Capture the cell that displays the provided text and extract its [X, Y] central coordinate. 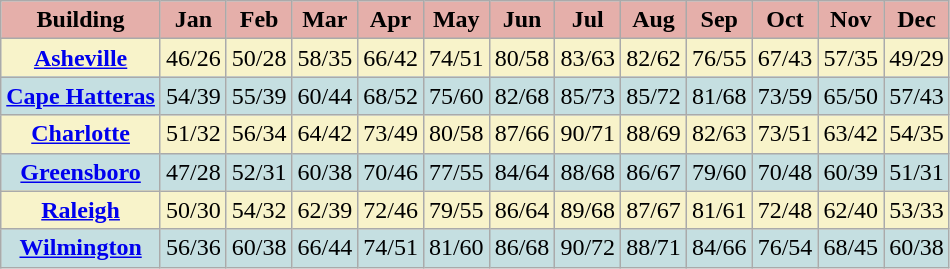
Apr [391, 20]
Aug [654, 20]
73/59 [785, 96]
Nov [851, 20]
May [456, 20]
88/69 [654, 134]
81/60 [456, 248]
83/63 [588, 58]
66/44 [325, 248]
82/63 [719, 134]
Jul [588, 20]
58/35 [325, 58]
50/30 [193, 210]
73/51 [785, 134]
54/32 [259, 210]
Charlotte [81, 134]
54/35 [917, 134]
86/68 [522, 248]
87/67 [654, 210]
55/39 [259, 96]
60/39 [851, 172]
68/52 [391, 96]
56/36 [193, 248]
Raleigh [81, 210]
Wilmington [81, 248]
57/35 [851, 58]
70/46 [391, 172]
Feb [259, 20]
52/31 [259, 172]
50/28 [259, 58]
Building [81, 20]
86/67 [654, 172]
Cape Hatteras [81, 96]
90/72 [588, 248]
72/46 [391, 210]
Jan [193, 20]
86/64 [522, 210]
82/62 [654, 58]
76/54 [785, 248]
76/55 [719, 58]
79/60 [719, 172]
51/31 [917, 172]
56/34 [259, 134]
88/71 [654, 248]
90/71 [588, 134]
66/42 [391, 58]
47/28 [193, 172]
89/68 [588, 210]
75/60 [456, 96]
62/40 [851, 210]
51/32 [193, 134]
70/48 [785, 172]
Oct [785, 20]
84/64 [522, 172]
Sep [719, 20]
67/43 [785, 58]
60/44 [325, 96]
64/42 [325, 134]
79/55 [456, 210]
77/55 [456, 172]
87/66 [522, 134]
62/39 [325, 210]
Jun [522, 20]
57/43 [917, 96]
54/39 [193, 96]
85/72 [654, 96]
73/49 [391, 134]
82/68 [522, 96]
65/50 [851, 96]
81/68 [719, 96]
Greensboro [81, 172]
Mar [325, 20]
85/73 [588, 96]
72/48 [785, 210]
46/26 [193, 58]
49/29 [917, 58]
Dec [917, 20]
88/68 [588, 172]
Asheville [81, 58]
81/61 [719, 210]
84/66 [719, 248]
68/45 [851, 248]
63/42 [851, 134]
53/33 [917, 210]
